Determine the (x, y) coordinate at the center of the cell enclosing the given text.  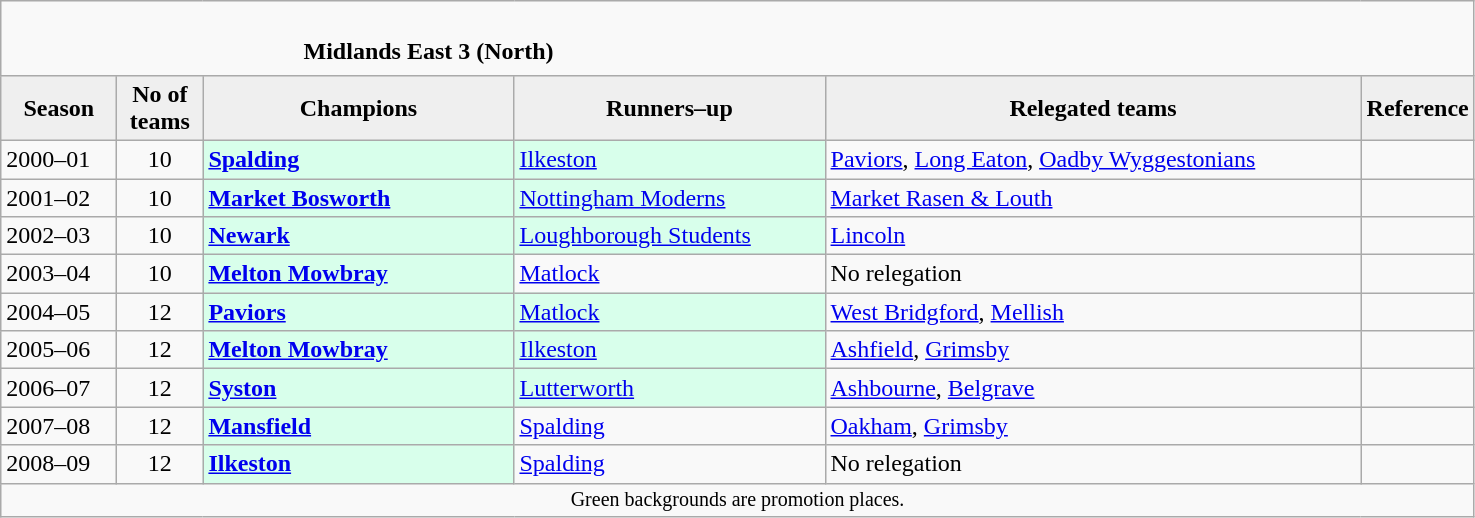
Oakham, Grimsby (1093, 426)
2006–07 (59, 388)
Paviors (358, 312)
Market Rasen & Louth (1093, 197)
2000–01 (59, 159)
Market Bosworth (358, 197)
2002–03 (59, 236)
Lincoln (1093, 236)
Ashfield, Grimsby (1093, 350)
Nottingham Moderns (670, 197)
2008–09 (59, 464)
Season (59, 108)
Paviors, Long Eaton, Oadby Wyggestonians (1093, 159)
West Bridgford, Mellish (1093, 312)
No of teams (160, 108)
Newark (358, 236)
Lutterworth (670, 388)
Ashbourne, Belgrave (1093, 388)
Reference (1418, 108)
Syston (358, 388)
Relegated teams (1093, 108)
2004–05 (59, 312)
2005–06 (59, 350)
2003–04 (59, 274)
Champions (358, 108)
2001–02 (59, 197)
Mansfield (358, 426)
Loughborough Students (670, 236)
Green backgrounds are promotion places. (738, 500)
2007–08 (59, 426)
Runners–up (670, 108)
